For the text-containing cell, return its midpoint in [x, y] coordinate format. 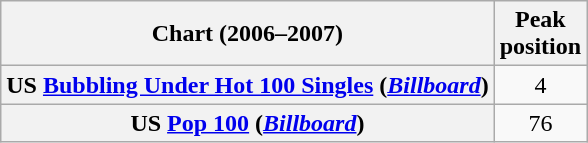
US Bubbling Under Hot 100 Singles (Billboard) [248, 85]
Chart (2006–2007) [248, 34]
4 [540, 85]
76 [540, 123]
US Pop 100 (Billboard) [248, 123]
Peakposition [540, 34]
